Return [X, Y] of the center of cell containing provided text 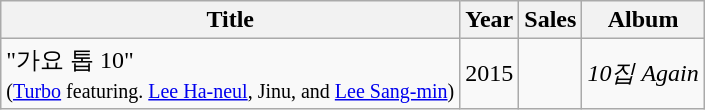
2015 [490, 74]
Title [230, 20]
"가요 톱 10"(Turbo featuring. Lee Ha-neul, Jinu, and Lee Sang-min) [230, 74]
Album [643, 20]
10집 Again [643, 74]
Sales [550, 20]
Year [490, 20]
